Pinpoint the cell where the given text exists, returning its (x, y) midpoint coordinate. 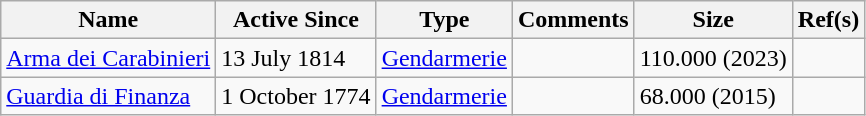
Type (444, 20)
13 July 1814 (296, 58)
Comments (573, 20)
1 October 1774 (296, 96)
Guardia di Finanza (108, 96)
Arma dei Carabinieri (108, 58)
Size (713, 20)
Active Since (296, 20)
68.000 (2015) (713, 96)
110.000 (2023) (713, 58)
Name (108, 20)
Ref(s) (828, 20)
